Identify which cell holds the provided text, then report its (X, Y) central coordinate. 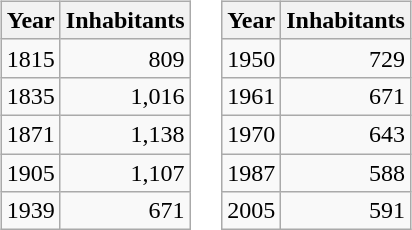
591 (346, 211)
1961 (252, 96)
1970 (252, 134)
1871 (30, 134)
588 (346, 173)
1835 (30, 96)
2005 (252, 211)
1,107 (125, 173)
729 (346, 58)
643 (346, 134)
1815 (30, 58)
1,138 (125, 134)
809 (125, 58)
1950 (252, 58)
1905 (30, 173)
1939 (30, 211)
1987 (252, 173)
1,016 (125, 96)
